From the cell containing the given text, extract its center point as (x, y) coordinate. 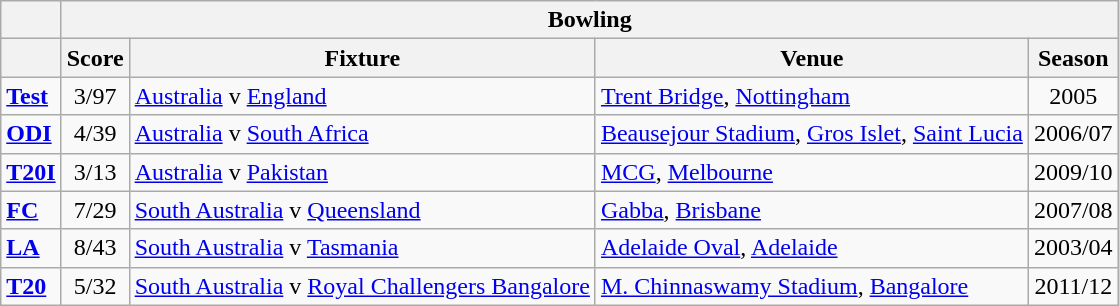
Season (1073, 58)
3/97 (95, 96)
Beausejour Stadium, Gros Islet, Saint Lucia (812, 134)
Bowling (590, 20)
Gabba, Brisbane (812, 210)
M. Chinnaswamy Stadium, Bangalore (812, 286)
Australia v Pakistan (362, 172)
7/29 (95, 210)
4/39 (95, 134)
ODI (31, 134)
FC (31, 210)
Test (31, 96)
5/32 (95, 286)
2006/07 (1073, 134)
2011/12 (1073, 286)
Adelaide Oval, Adelaide (812, 248)
2005 (1073, 96)
T20 (31, 286)
3/13 (95, 172)
Score (95, 58)
T20I (31, 172)
2003/04 (1073, 248)
South Australia v Tasmania (362, 248)
South Australia v Queensland (362, 210)
Venue (812, 58)
2009/10 (1073, 172)
2007/08 (1073, 210)
8/43 (95, 248)
Fixture (362, 58)
LA (31, 248)
Australia v England (362, 96)
South Australia v Royal Challengers Bangalore (362, 286)
Australia v South Africa (362, 134)
Trent Bridge, Nottingham (812, 96)
MCG, Melbourne (812, 172)
